Provide the (X, Y) coordinate of the cell's center where the given text is located.  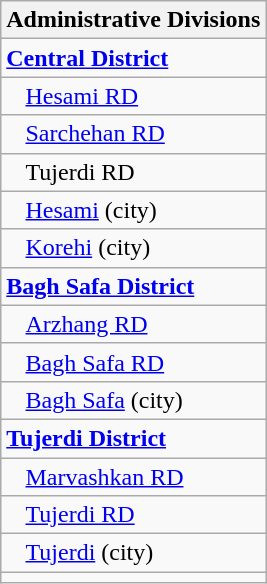
Bagh Safa RD (134, 362)
Arzhang RD (134, 324)
Bagh Safa District (134, 286)
Central District (134, 58)
Administrative Divisions (134, 20)
Hesami (city) (134, 210)
Tujerdi (city) (134, 553)
Tujerdi District (134, 438)
Marvashkan RD (134, 477)
Korehi (city) (134, 248)
Bagh Safa (city) (134, 400)
Hesami RD (134, 96)
Sarchehan RD (134, 134)
